Search for the cell housing the specified text and yield its (X, Y) center coordinate. 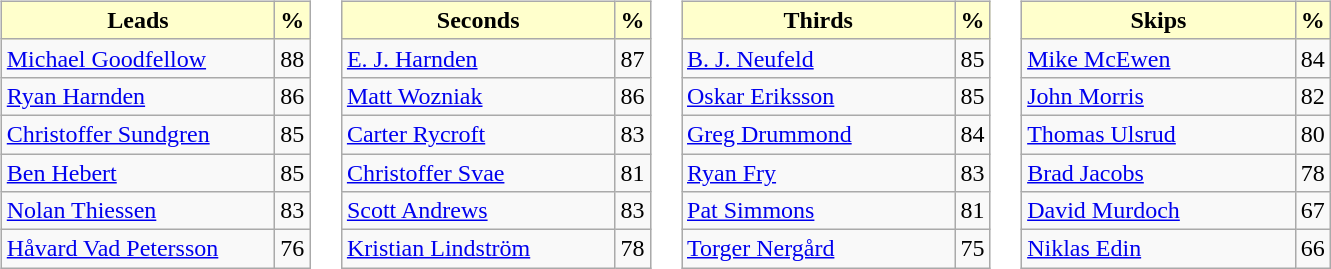
82 (1312, 96)
75 (972, 249)
John Morris (1159, 96)
Christoffer Svae (478, 173)
Michael Goodfellow (138, 58)
Oskar Eriksson (819, 96)
Mike McEwen (1159, 58)
Kristian Lindström (478, 249)
Seconds (478, 20)
Leads (138, 20)
David Murdoch (1159, 211)
Torger Nergård (819, 249)
88 (292, 58)
Brad Jacobs (1159, 173)
Håvard Vad Petersson (138, 249)
Ryan Harnden (138, 96)
76 (292, 249)
Thirds (819, 20)
Pat Simmons (819, 211)
Thomas Ulsrud (1159, 134)
67 (1312, 211)
Christoffer Sundgren (138, 134)
E. J. Harnden (478, 58)
Skips (1159, 20)
Nolan Thiessen (138, 211)
Greg Drummond (819, 134)
B. J. Neufeld (819, 58)
Matt Wozniak (478, 96)
Scott Andrews (478, 211)
80 (1312, 134)
Niklas Edin (1159, 249)
87 (632, 58)
66 (1312, 249)
Carter Rycroft (478, 134)
Ryan Fry (819, 173)
Ben Hebert (138, 173)
